Return (X, Y) of the center of cell containing provided text 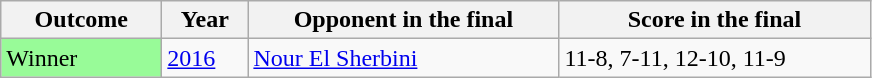
Outcome (82, 20)
Nour El Sherbini (404, 58)
Opponent in the final (404, 20)
2016 (205, 58)
Score in the final (714, 20)
11-8, 7-11, 12-10, 11-9 (714, 58)
Winner (82, 58)
Year (205, 20)
